Return the (x, y) coordinate for the center point of the cell that contains the specified text.  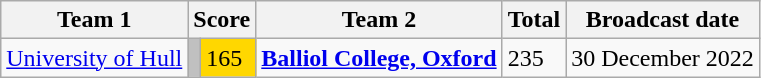
Team 2 (379, 20)
University of Hull (94, 58)
Score (222, 20)
30 December 2022 (663, 58)
Balliol College, Oxford (379, 58)
235 (534, 58)
Team 1 (94, 20)
Broadcast date (663, 20)
Total (534, 20)
165 (228, 58)
